Search for the cell housing the specified text and yield its [x, y] center coordinate. 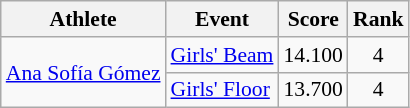
Athlete [84, 19]
Girls' Floor [222, 90]
13.700 [312, 90]
14.100 [312, 55]
Score [312, 19]
Rank [378, 19]
Ana Sofía Gómez [84, 72]
Girls' Beam [222, 55]
Event [222, 19]
